Provide the [X, Y] coordinate of the cell's center where the given text is located.  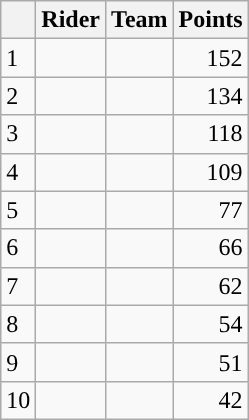
8 [18, 324]
Rider [71, 20]
Team [140, 20]
4 [18, 172]
118 [210, 134]
1 [18, 58]
2 [18, 96]
3 [18, 134]
9 [18, 362]
10 [18, 400]
6 [18, 248]
77 [210, 210]
5 [18, 210]
152 [210, 58]
Points [210, 20]
62 [210, 286]
66 [210, 248]
54 [210, 324]
51 [210, 362]
7 [18, 286]
42 [210, 400]
109 [210, 172]
134 [210, 96]
